Scan for the cell matching the given text and deliver its (X, Y) coordinate at center. 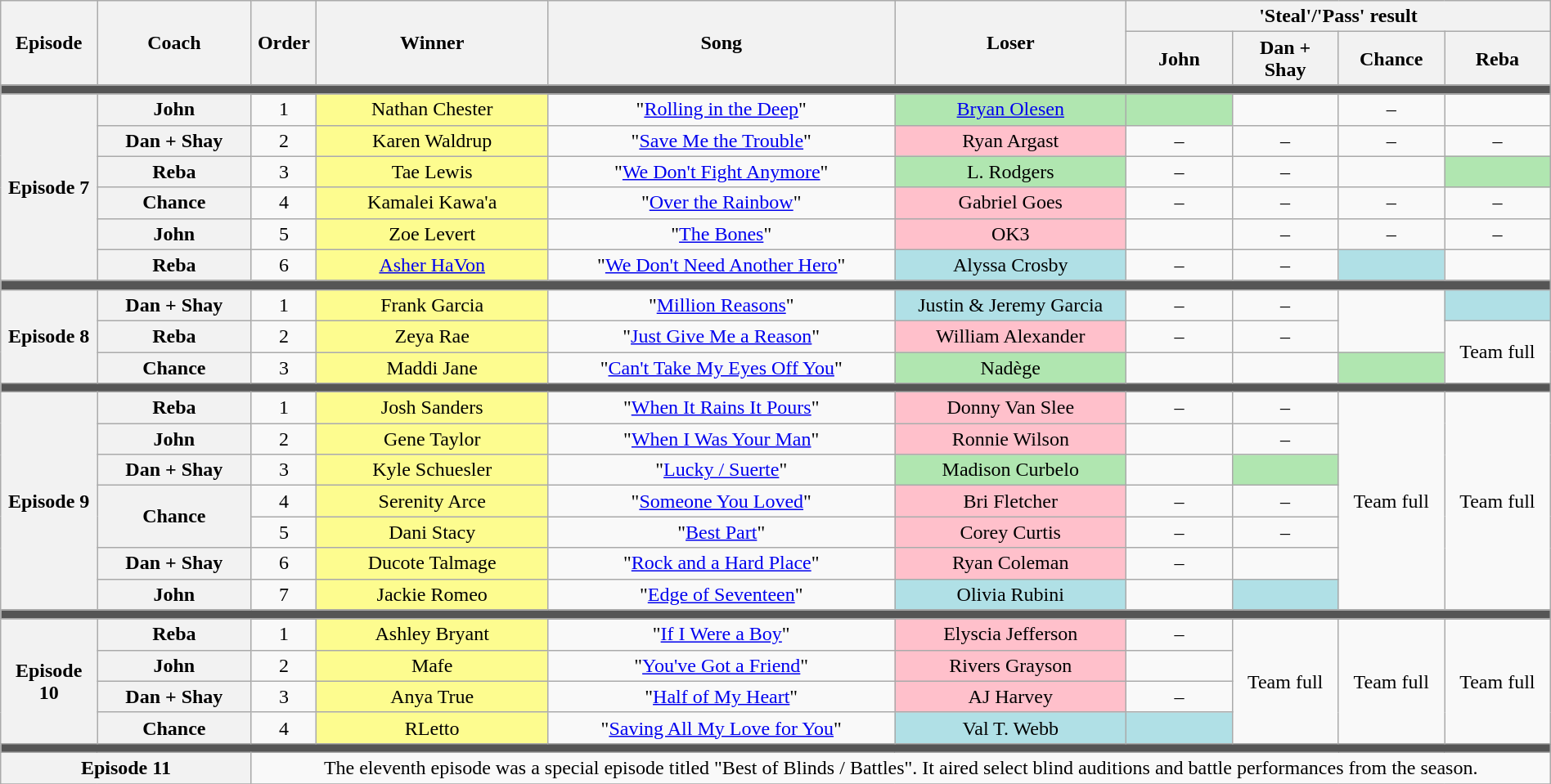
Bryan Olesen (1011, 110)
Asher HaVon (432, 265)
Episode 9 (49, 501)
"We Don't Need Another Hero" (722, 265)
Corey Curtis (1011, 532)
Maddi Jane (432, 367)
Gabriel Goes (1011, 203)
7 (284, 594)
"Best Part" (722, 532)
Anya True (432, 697)
"Edge of Seventeen" (722, 594)
Alyssa Crosby (1011, 265)
OK3 (1011, 234)
"You've Got a Friend" (722, 665)
"Over the Rainbow" (722, 203)
Nathan Chester (432, 110)
"Half of My Heart" (722, 697)
"Save Me the Trouble" (722, 141)
Episode 8 (49, 336)
Gene Taylor (432, 439)
Rivers Grayson (1011, 665)
Bri Fletcher (1011, 501)
Episode 7 (49, 187)
"Million Reasons" (722, 305)
Nadège (1011, 367)
Ronnie Wilson (1011, 439)
'Steal'/'Pass' result (1338, 16)
Ryan Argast (1011, 141)
Zeya Rae (432, 336)
"Rock and a Hard Place" (722, 563)
Zoe Levert (432, 234)
Loser (1011, 43)
AJ Harvey (1011, 697)
Jackie Romeo (432, 594)
Kyle Schuesler (432, 470)
Tae Lewis (432, 172)
Ashley Bryant (432, 634)
Mafe (432, 665)
Ducote Talmage (432, 563)
Frank Garcia (432, 305)
Elyscia Jefferson (1011, 634)
Justin & Jeremy Garcia (1011, 305)
Olivia Rubini (1011, 594)
"Lucky / Suerte" (722, 470)
Episode (49, 43)
Madison Curbelo (1011, 470)
"When I Was Your Man" (722, 439)
Val T. Webb (1011, 728)
"Saving All My Love for You" (722, 728)
Episode 10 (49, 681)
"We Don't Fight Anymore" (722, 172)
RLetto (432, 728)
Coach (175, 43)
Song (722, 43)
"If I Were a Boy" (722, 634)
Episode 11 (126, 768)
"Rolling in the Deep" (722, 110)
Donny Van Slee (1011, 408)
Winner (432, 43)
"Just Give Me a Reason" (722, 336)
Karen Waldrup (432, 141)
William Alexander (1011, 336)
Kamalei Kawa'a (432, 203)
"When It Rains It Pours" (722, 408)
"Someone You Loved" (722, 501)
L. Rodgers (1011, 172)
Order (284, 43)
Josh Sanders (432, 408)
Serenity Arce (432, 501)
Dani Stacy (432, 532)
Ryan Coleman (1011, 563)
"Can't Take My Eyes Off You" (722, 367)
"The Bones" (722, 234)
